Detect which cell encompasses the target text, then output its [X, Y] center coordinate. 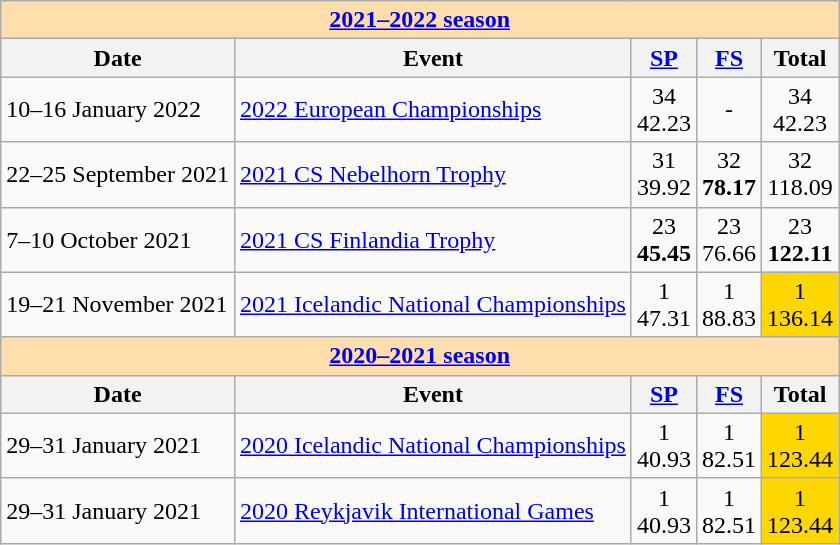
2020 Icelandic National Championships [432, 446]
2021 CS Finlandia Trophy [432, 240]
10–16 January 2022 [118, 110]
23 76.66 [728, 240]
2021 Icelandic National Championships [432, 304]
1 136.14 [800, 304]
19–21 November 2021 [118, 304]
- [728, 110]
23 122.11 [800, 240]
2022 European Championships [432, 110]
23 45.45 [664, 240]
32 78.17 [728, 174]
2020 Reykjavik International Games [432, 510]
22–25 September 2021 [118, 174]
1 88.83 [728, 304]
2020–2021 season [420, 356]
32 118.09 [800, 174]
7–10 October 2021 [118, 240]
2021 CS Nebelhorn Trophy [432, 174]
2021–2022 season [420, 20]
1 47.31 [664, 304]
31 39.92 [664, 174]
